Extract the [x, y] coordinate from the center of the cell holding the provided text.  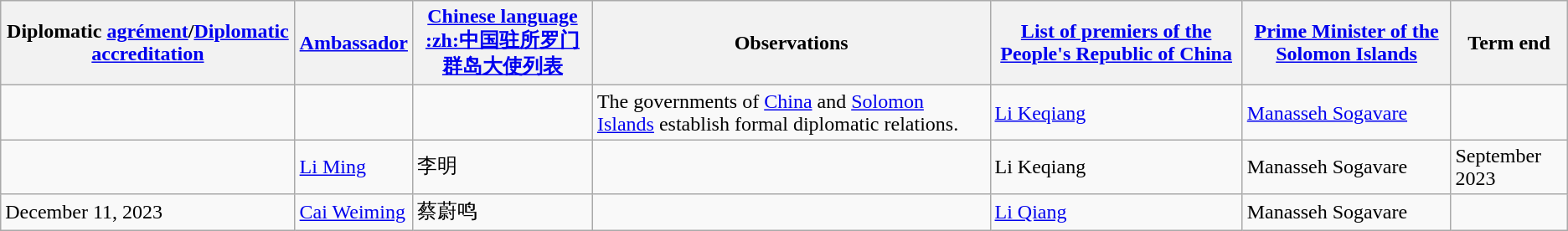
Li Ming [353, 167]
蔡蔚鸣 [503, 213]
Term end [1509, 44]
Li Qiang [1116, 213]
December 11, 2023 [147, 213]
Cai Weiming [353, 213]
Chinese language:zh:中国驻所罗门群岛大使列表 [503, 44]
Diplomatic agrément/Diplomatic accreditation [147, 44]
Observations [791, 44]
Prime Minister of the Solomon Islands [1347, 44]
September 2023 [1509, 167]
List of premiers of the People's Republic of China [1116, 44]
Ambassador [353, 44]
The governments of China and Solomon Islands establish formal diplomatic relations. [791, 112]
李明 [503, 167]
